Locate the cell with the specified text and output its (X, Y) center coordinate. 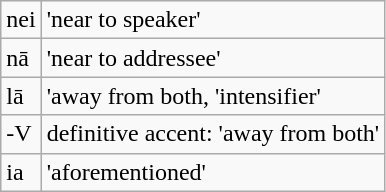
'away from both, 'intensifier' (213, 96)
ia (21, 172)
'near to addressee' (213, 58)
-V (21, 134)
definitive accent: 'away from both' (213, 134)
'near to speaker' (213, 20)
nei (21, 20)
'aforementioned' (213, 172)
lā (21, 96)
nā (21, 58)
